Identify which cell holds the provided text, then report its [x, y] central coordinate. 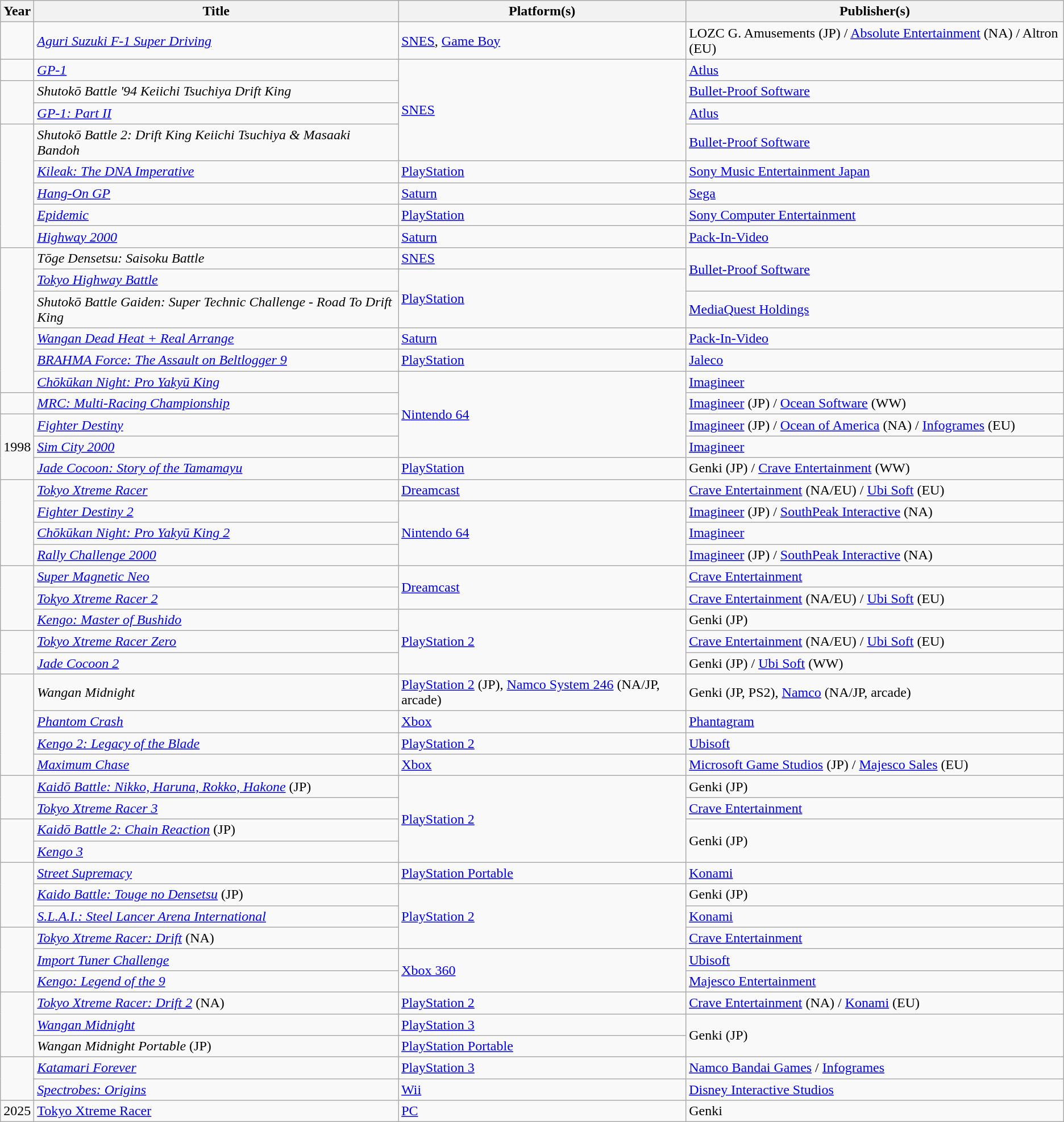
GP-1 [216, 70]
Wangan Dead Heat + Real Arrange [216, 339]
Genki [875, 1111]
Highway 2000 [216, 236]
Jaleco [875, 360]
MediaQuest Holdings [875, 309]
Platform(s) [542, 11]
Kaidō Battle: Nikko, Haruna, Rokko, Hakone (JP) [216, 787]
Crave Entertainment (NA) / Konami (EU) [875, 1003]
2025 [17, 1111]
Tokyo Highway Battle [216, 280]
Rally Challenge 2000 [216, 555]
Genki (JP, PS2), Namco (NA/JP, arcade) [875, 692]
Shutokō Battle Gaiden: Super Technic Challenge - Road To Drift King [216, 309]
Tokyo Xtreme Racer Zero [216, 641]
Kengo 3 [216, 851]
Kengo: Legend of the 9 [216, 981]
PlayStation 2 (JP), Namco System 246 (NA/JP, arcade) [542, 692]
Wii [542, 1090]
PC [542, 1111]
Majesco Entertainment [875, 981]
Genki (JP) / Crave Entertainment (WW) [875, 468]
Tōge Densetsu: Saisoku Battle [216, 258]
Epidemic [216, 215]
Xbox 360 [542, 970]
Kaido Battle: Touge no Densetsu (JP) [216, 895]
Chōkūkan Night: Pro Yakyū King 2 [216, 533]
Fighter Destiny [216, 425]
Hang-On GP [216, 193]
Maximum Chase [216, 765]
Year [17, 11]
LOZC G. Amusements (JP) / Absolute Entertainment (NA) / Altron (EU) [875, 41]
Imagineer (JP) / Ocean of America (NA) / Infogrames (EU) [875, 425]
Kaidō Battle 2: Chain Reaction (JP) [216, 830]
Genki (JP) / Ubi Soft (WW) [875, 663]
Import Tuner Challenge [216, 959]
Publisher(s) [875, 11]
Phantagram [875, 722]
Tokyo Xtreme Racer 3 [216, 808]
Namco Bandai Games / Infogrames [875, 1068]
Shutokō Battle '94 Keiichi Tsuchiya Drift King [216, 92]
Jade Cocoon: Story of the Tamamayu [216, 468]
S.L.A.I.: Steel Lancer Arena International [216, 916]
1998 [17, 447]
MRC: Multi-Racing Championship [216, 404]
Microsoft Game Studios (JP) / Majesco Sales (EU) [875, 765]
Tokyo Xtreme Racer 2 [216, 598]
Imagineer (JP) / Ocean Software (WW) [875, 404]
Aguri Suzuki F-1 Super Driving [216, 41]
Street Supremacy [216, 873]
Disney Interactive Studios [875, 1090]
Sony Computer Entertainment [875, 215]
Super Magnetic Neo [216, 576]
Sim City 2000 [216, 447]
Sega [875, 193]
Kileak: The DNA Imperative [216, 172]
BRAHMA Force: The Assault on Beltlogger 9 [216, 360]
Sony Music Entertainment Japan [875, 172]
Spectrobes: Origins [216, 1090]
Title [216, 11]
Tokyo Xtreme Racer: Drift (NA) [216, 938]
Wangan Midnight Portable (JP) [216, 1046]
Chōkūkan Night: Pro Yakyū King [216, 382]
Katamari Forever [216, 1068]
Fighter Destiny 2 [216, 512]
Phantom Crash [216, 722]
GP-1: Part II [216, 113]
Jade Cocoon 2 [216, 663]
Kengo: Master of Bushido [216, 620]
Shutokō Battle 2: Drift King Keiichi Tsuchiya & Masaaki Bandoh [216, 142]
SNES, Game Boy [542, 41]
Kengo 2: Legacy of the Blade [216, 743]
Tokyo Xtreme Racer: Drift 2 (NA) [216, 1003]
